Provide the (X, Y) coordinate of the cell's center where the given text is located.  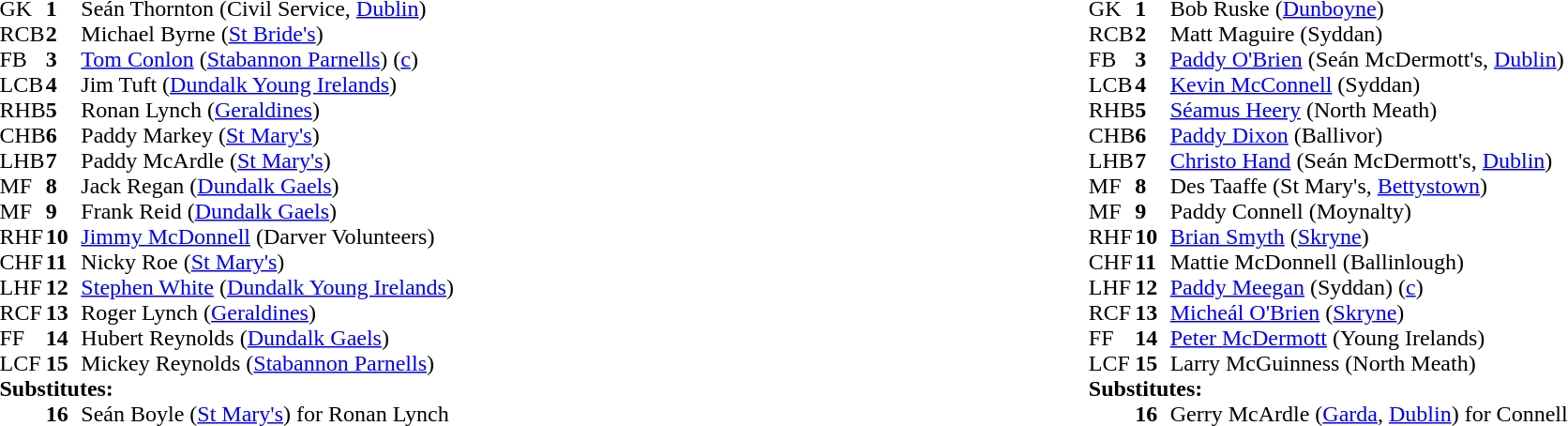
Kevin McConnell (Syddan) (1369, 84)
Brian Smyth (Skryne) (1369, 236)
Mattie McDonnell (Ballinlough) (1369, 263)
Matt Maguire (Syddan) (1369, 34)
Peter McDermott (Young Irelands) (1369, 338)
Nicky Roe (St Mary's) (267, 263)
Jack Regan (Dundalk Gaels) (267, 186)
Paddy Markey (St Mary's) (267, 135)
Des Taaffe (St Mary's, Bettystown) (1369, 186)
Paddy Connell (Moynalty) (1369, 212)
Paddy O'Brien (Seán McDermott's, Dublin) (1369, 60)
Stephen White (Dundalk Young Irelands) (267, 287)
Frank Reid (Dundalk Gaels) (267, 212)
Jimmy McDonnell (Darver Volunteers) (267, 236)
Mickey Reynolds (Stabannon Parnells) (267, 364)
Jim Tuft (Dundalk Young Irelands) (267, 84)
Paddy Meegan (Syddan) (c) (1369, 287)
Larry McGuinness (North Meath) (1369, 364)
Séamus Heery (North Meath) (1369, 111)
Paddy McArdle (St Mary's) (267, 161)
Tom Conlon (Stabannon Parnells) (c) (267, 60)
Micheál O'Brien (Skryne) (1369, 313)
Roger Lynch (Geraldines) (267, 313)
Michael Byrne (St Bride's) (267, 34)
Christo Hand (Seán McDermott's, Dublin) (1369, 161)
Ronan Lynch (Geraldines) (267, 111)
Paddy Dixon (Ballivor) (1369, 135)
Hubert Reynolds (Dundalk Gaels) (267, 338)
